Return the [x, y] coordinate for the center point of the cell that contains the specified text.  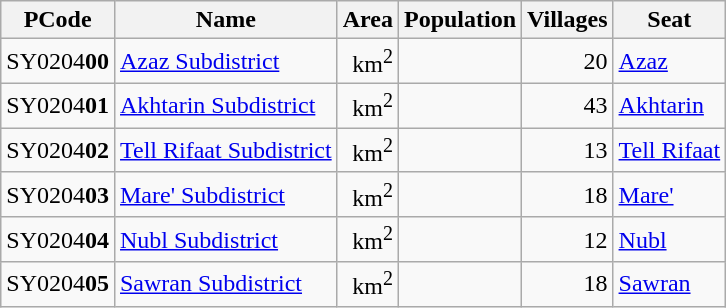
Azaz [670, 62]
Tell Rifaat [670, 150]
Sawran Subdistrict [226, 284]
12 [568, 240]
Name [226, 20]
20 [568, 62]
SY020401 [58, 106]
Azaz Subdistrict [226, 62]
Mare' [670, 194]
Area [368, 20]
Akhtarin [670, 106]
SY020405 [58, 284]
Villages [568, 20]
SY020402 [58, 150]
SY020404 [58, 240]
PCode [58, 20]
43 [568, 106]
13 [568, 150]
Sawran [670, 284]
SY020403 [58, 194]
Nubl Subdistrict [226, 240]
Nubl [670, 240]
Seat [670, 20]
SY020400 [58, 62]
Akhtarin Subdistrict [226, 106]
Tell Rifaat Subdistrict [226, 150]
Mare' Subdistrict [226, 194]
Population [460, 20]
